From the cell containing the given text, extract its center point as [x, y] coordinate. 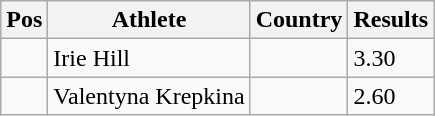
Irie Hill [149, 58]
Results [391, 20]
2.60 [391, 96]
Athlete [149, 20]
Valentyna Krepkina [149, 96]
3.30 [391, 58]
Pos [24, 20]
Country [299, 20]
